Provide the (x, y) coordinate of the cell's center where the given text is located.  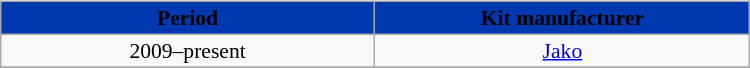
Jako (562, 50)
Period (188, 18)
Kit manufacturer (562, 18)
2009–present (188, 50)
